Search for the cell housing the specified text and yield its (X, Y) center coordinate. 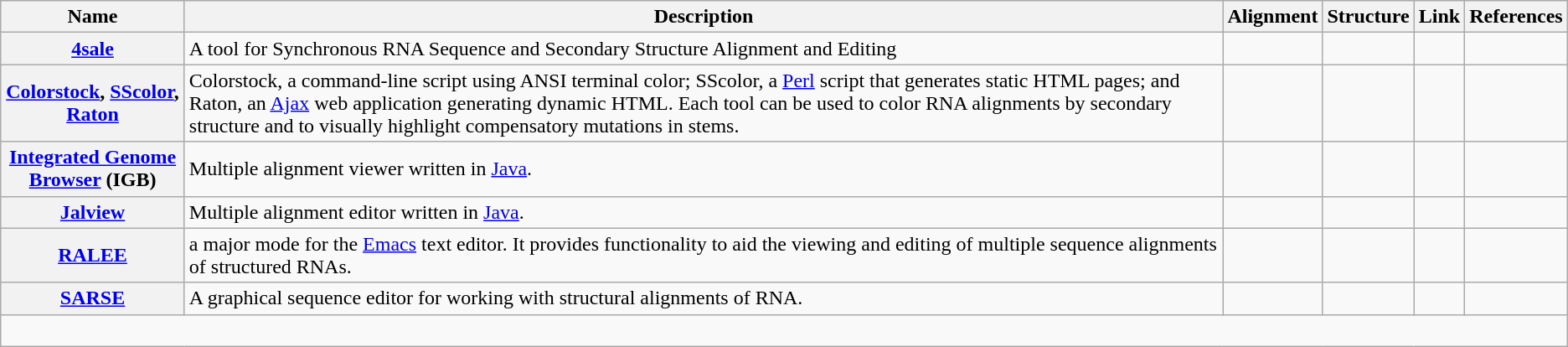
Structure (1369, 17)
A graphical sequence editor for working with structural alignments of RNA. (704, 298)
Colorstock, SScolor, Raton (93, 103)
A tool for Synchronous RNA Sequence and Secondary Structure Alignment and Editing (704, 49)
Multiple alignment viewer written in Java. (704, 169)
Integrated Genome Browser (IGB) (93, 169)
Name (93, 17)
Alignment (1273, 17)
SARSE (93, 298)
4sale (93, 49)
References (1516, 17)
Multiple alignment editor written in Java. (704, 212)
RALEE (93, 255)
Link (1439, 17)
Description (704, 17)
a major mode for the Emacs text editor. It provides functionality to aid the viewing and editing of multiple sequence alignments of structured RNAs. (704, 255)
Jalview (93, 212)
